Return [x, y] of the center of cell containing provided text 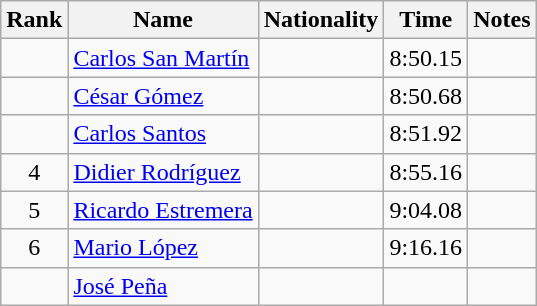
9:04.08 [426, 210]
Carlos Santos [163, 134]
Didier Rodríguez [163, 172]
Mario López [163, 248]
Notes [502, 20]
8:50.68 [426, 96]
Time [426, 20]
José Peña [163, 286]
4 [34, 172]
Name [163, 20]
8:55.16 [426, 172]
Ricardo Estremera [163, 210]
5 [34, 210]
César Gómez [163, 96]
Rank [34, 20]
Nationality [321, 20]
6 [34, 248]
9:16.16 [426, 248]
Carlos San Martín [163, 58]
8:50.15 [426, 58]
8:51.92 [426, 134]
